Search for the cell housing the specified text and yield its [x, y] center coordinate. 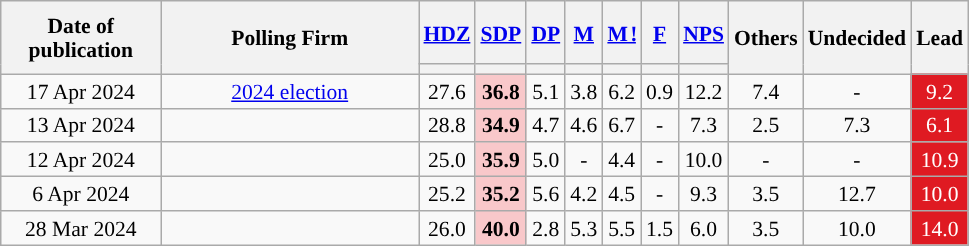
SDP [500, 32]
17 Apr 2024 [81, 91]
F [660, 32]
26.0 [446, 228]
HDZ [446, 32]
5.1 [546, 91]
6.7 [622, 125]
6 Apr 2024 [81, 194]
35.9 [500, 160]
NPS [704, 32]
4.2 [584, 194]
28.8 [446, 125]
6.0 [704, 228]
10.9 [940, 160]
2.5 [766, 125]
9.3 [704, 194]
7.4 [766, 91]
Date of publication [81, 38]
4.7 [546, 125]
12.7 [857, 194]
2024 election [290, 91]
28 Mar 2024 [81, 228]
Lead [940, 38]
14.0 [940, 228]
3.8 [584, 91]
6.2 [622, 91]
Polling Firm [290, 38]
9.2 [940, 91]
0.9 [660, 91]
35.2 [500, 194]
5.3 [584, 228]
13 Apr 2024 [81, 125]
12 Apr 2024 [81, 160]
2.8 [546, 228]
Undecided [857, 38]
36.8 [500, 91]
12.2 [704, 91]
M ! [622, 32]
6.1 [940, 125]
27.6 [446, 91]
5.5 [622, 228]
DP [546, 32]
5.6 [546, 194]
4.5 [622, 194]
40.0 [500, 228]
M [584, 32]
4.6 [584, 125]
1.5 [660, 228]
4.4 [622, 160]
25.0 [446, 160]
34.9 [500, 125]
5.0 [546, 160]
Others [766, 38]
25.2 [446, 194]
